Extract the [x, y] coordinate from the center of the cell holding the provided text.  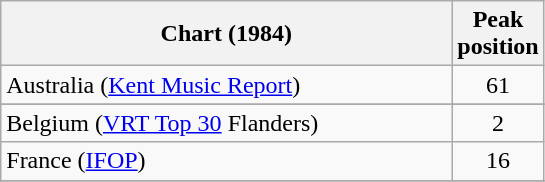
Belgium (VRT Top 30 Flanders) [226, 123]
France (IFOP) [226, 161]
Chart (1984) [226, 34]
16 [498, 161]
Australia (Kent Music Report) [226, 85]
Peakposition [498, 34]
61 [498, 85]
2 [498, 123]
